Determine the (X, Y) coordinate at the center of the cell enclosing the given text.  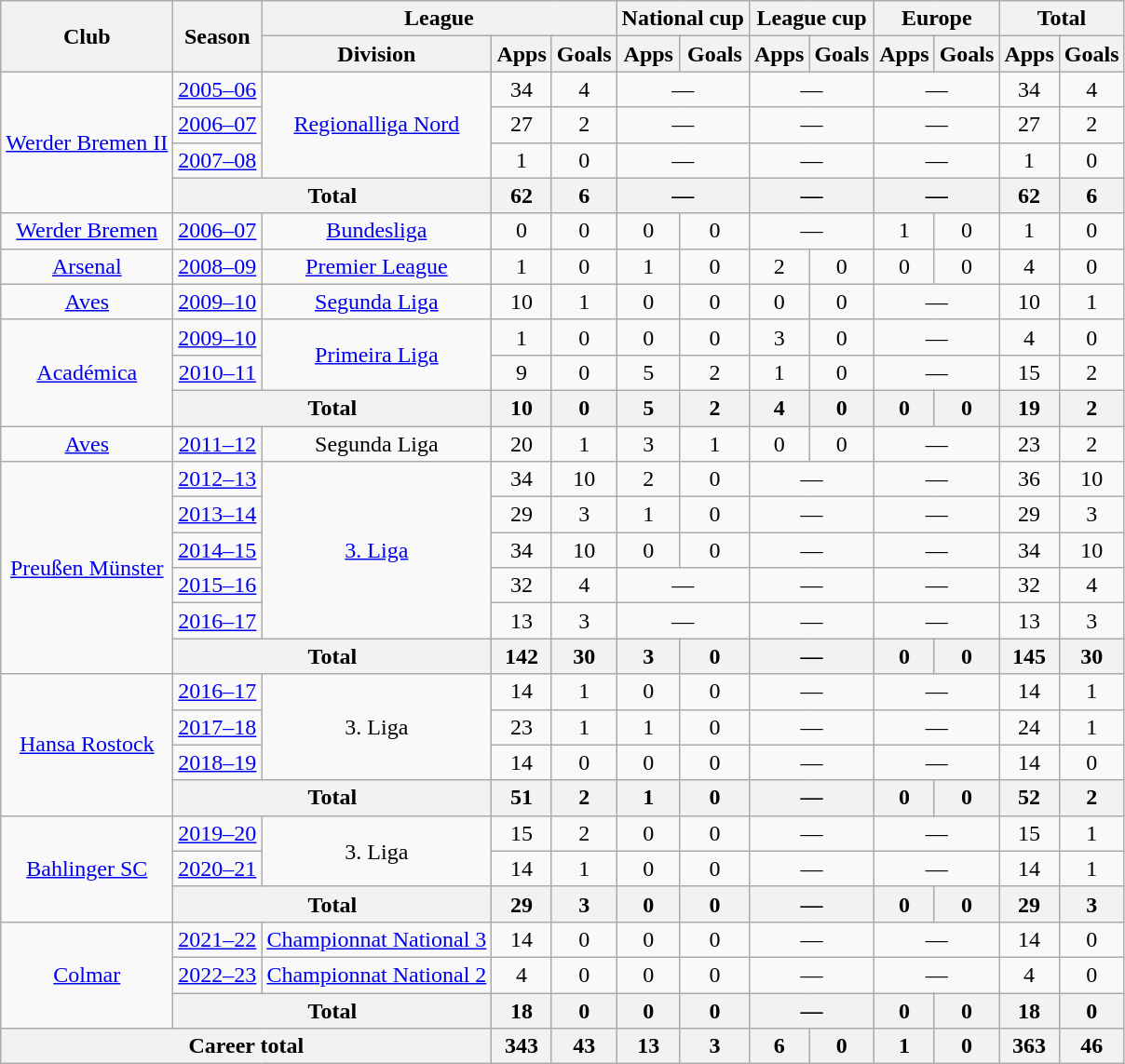
52 (1029, 798)
2014–15 (218, 550)
Colmar (88, 975)
2011–12 (218, 444)
Preußen Münster (88, 568)
National cup (683, 19)
2015–16 (218, 586)
Hansa Rostock (88, 745)
2021–22 (218, 939)
2010–11 (218, 372)
2019–20 (218, 833)
20 (522, 444)
46 (1091, 1046)
Club (88, 36)
Division (376, 54)
Season (218, 36)
51 (522, 798)
Bahlinger SC (88, 869)
League (440, 19)
343 (522, 1046)
Premier League (376, 266)
2012–13 (218, 479)
2007–08 (218, 160)
142 (522, 656)
24 (1029, 727)
Académica (88, 372)
League cup (811, 19)
43 (584, 1046)
2020–21 (218, 869)
19 (1029, 408)
145 (1029, 656)
Regionalliga Nord (376, 125)
Arsenal (88, 266)
363 (1029, 1046)
Primeira Liga (376, 355)
9 (522, 372)
2013–14 (218, 515)
2008–09 (218, 266)
Championnat National 2 (376, 975)
2017–18 (218, 727)
Werder Bremen (88, 231)
36 (1029, 479)
Championnat National 3 (376, 939)
Europe (937, 19)
2005–06 (218, 89)
Werder Bremen II (88, 142)
Bundesliga (376, 231)
2018–19 (218, 762)
Career total (246, 1046)
2022–23 (218, 975)
